Scan for the cell matching the given text and deliver its (X, Y) coordinate at center. 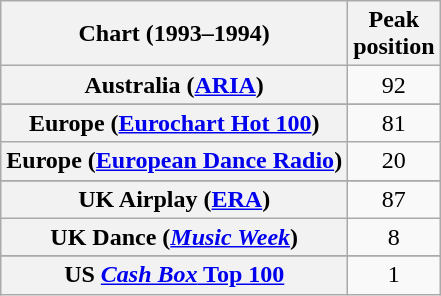
20 (394, 161)
US Cash Box Top 100 (174, 275)
Europe (Eurochart Hot 100) (174, 123)
UK Airplay (ERA) (174, 199)
92 (394, 85)
UK Dance (Music Week) (174, 237)
8 (394, 237)
81 (394, 123)
1 (394, 275)
Europe (European Dance Radio) (174, 161)
87 (394, 199)
Peakposition (394, 34)
Chart (1993–1994) (174, 34)
Australia (ARIA) (174, 85)
